Scan for the cell matching the given text and deliver its (x, y) coordinate at center. 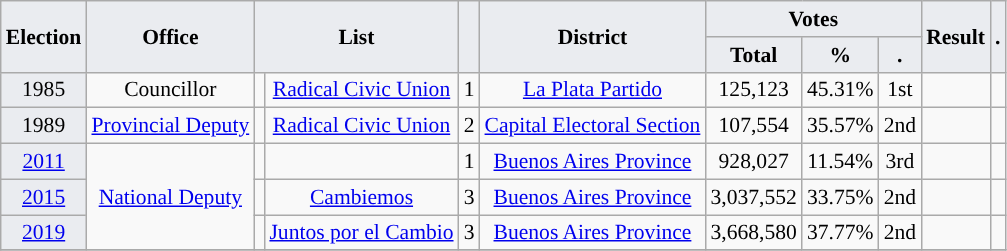
3,037,552 (753, 197)
125,123 (753, 90)
11.54% (840, 162)
1st (900, 90)
33.75% (840, 197)
35.57% (840, 126)
37.77% (840, 233)
Office (170, 36)
Councillor (170, 90)
45.31% (840, 90)
928,027 (753, 162)
Votes (813, 19)
National Deputy (170, 198)
Capital Electoral Section (593, 126)
1985 (44, 90)
District (593, 36)
1989 (44, 126)
Provincial Deputy (170, 126)
% (840, 55)
Cambiemos (361, 197)
La Plata Partido (593, 90)
Total (753, 55)
3,668,580 (753, 233)
3rd (900, 162)
2 (470, 126)
Result (956, 36)
Election (44, 36)
2015 (44, 197)
2019 (44, 233)
2011 (44, 162)
Juntos por el Cambio (361, 233)
107,554 (753, 126)
List (356, 36)
